Determine the (x, y) coordinate at the center of the cell enclosing the given text.  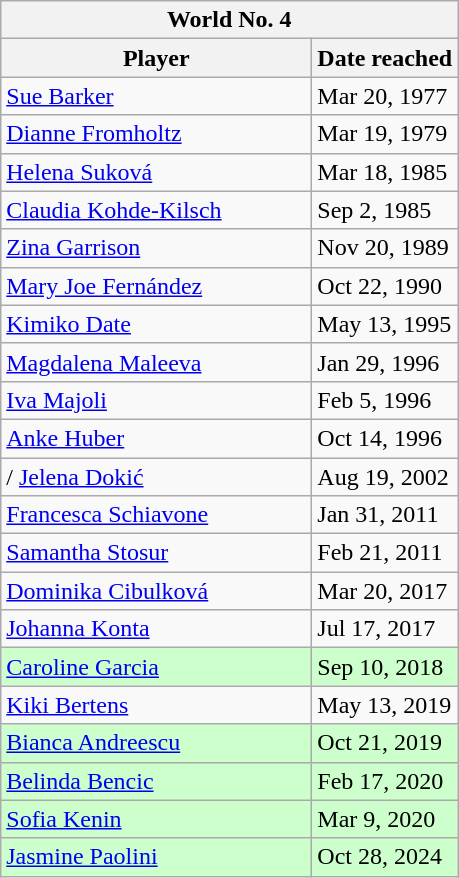
Dominika Cibulková (156, 591)
Sofia Kenin (156, 819)
Mar 9, 2020 (385, 819)
Date reached (385, 58)
Player (156, 58)
Jul 17, 2017 (385, 629)
Dianne Fromholtz (156, 134)
Oct 22, 1990 (385, 286)
Zina Garrison (156, 248)
/ Jelena Dokić (156, 477)
Kimiko Date (156, 324)
Sue Barker (156, 96)
Aug 19, 2002 (385, 477)
Mar 18, 1985 (385, 172)
Samantha Stosur (156, 553)
Oct 14, 1996 (385, 438)
Feb 21, 2011 (385, 553)
Jan 29, 1996 (385, 362)
World No. 4 (230, 20)
Feb 5, 1996 (385, 400)
Sep 10, 2018 (385, 667)
Mar 20, 1977 (385, 96)
May 13, 2019 (385, 705)
Jan 31, 2011 (385, 515)
Jasmine Paolini (156, 857)
Mary Joe Fernández (156, 286)
Iva Majoli (156, 400)
Bianca Andreescu (156, 743)
Claudia Kohde-Kilsch (156, 210)
Oct 28, 2024 (385, 857)
Anke Huber (156, 438)
Oct 21, 2019 (385, 743)
Caroline Garcia (156, 667)
Belinda Bencic (156, 781)
Feb 17, 2020 (385, 781)
Sep 2, 1985 (385, 210)
May 13, 1995 (385, 324)
Johanna Konta (156, 629)
Nov 20, 1989 (385, 248)
Helena Suková (156, 172)
Mar 20, 2017 (385, 591)
Francesca Schiavone (156, 515)
Kiki Bertens (156, 705)
Magdalena Maleeva (156, 362)
Mar 19, 1979 (385, 134)
